Scan for the cell matching the given text and deliver its [x, y] coordinate at center. 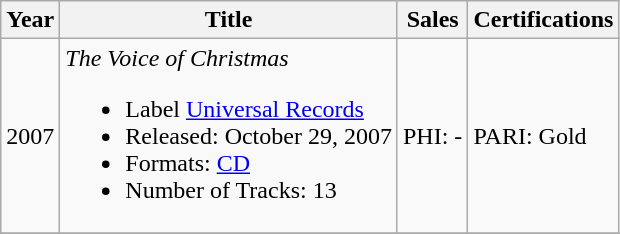
Title [229, 20]
Sales [432, 20]
PHI: - [432, 136]
The Voice of ChristmasLabel Universal RecordsReleased: October 29, 2007Formats: CDNumber of Tracks: 13 [229, 136]
PARI: Gold [544, 136]
Certifications [544, 20]
2007 [30, 136]
Year [30, 20]
